Detect which cell encompasses the target text, then output its (X, Y) center coordinate. 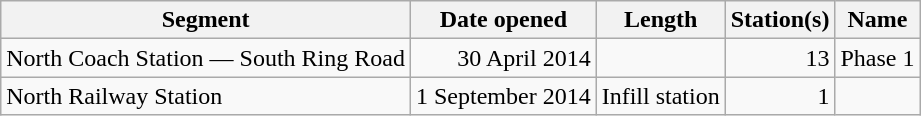
30 April 2014 (503, 58)
13 (780, 58)
1 September 2014 (503, 96)
Name (878, 20)
Infill station (660, 96)
1 (780, 96)
North Coach Station — South Ring Road (206, 58)
Station(s) (780, 20)
North Railway Station (206, 96)
Date opened (503, 20)
Segment (206, 20)
Phase 1 (878, 58)
Length (660, 20)
